Pinpoint the cell where the given text exists, returning its [X, Y] midpoint coordinate. 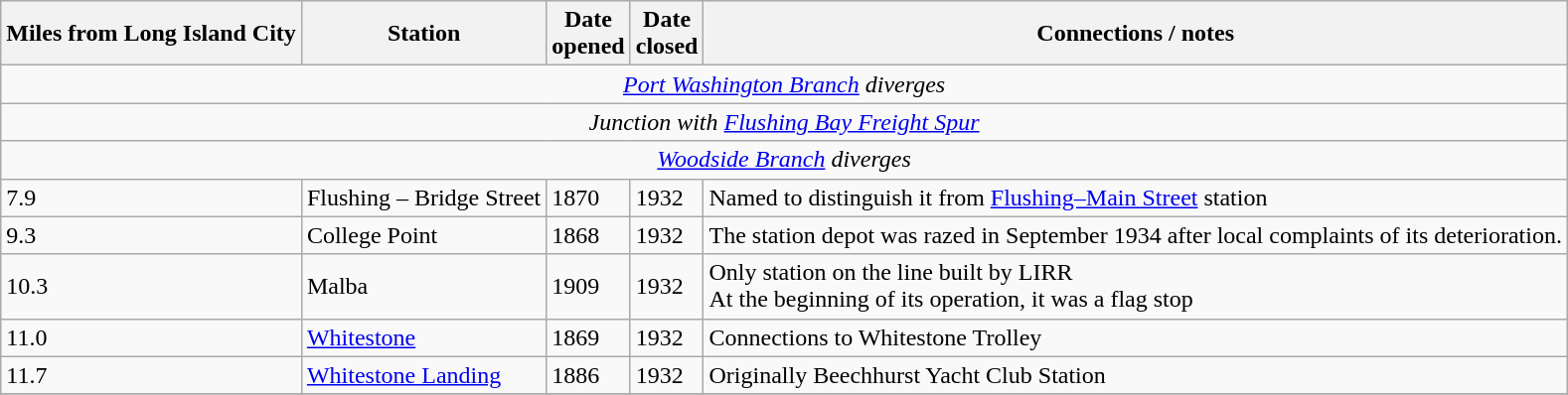
Named to distinguish it from Flushing–Main Street station [1135, 197]
Whitestone Landing [423, 375]
Originally Beechhurst Yacht Club Station [1135, 375]
Woodside Branch diverges [785, 160]
Connections / notes [1135, 34]
10.3 [151, 286]
Station [423, 34]
Junction with Flushing Bay Freight Spur [785, 122]
11.0 [151, 337]
Miles from Long Island City [151, 34]
Malba [423, 286]
Flushing – Bridge Street [423, 197]
Dateopened [588, 34]
11.7 [151, 375]
1870 [588, 197]
Connections to Whitestone Trolley [1135, 337]
College Point [423, 235]
Whitestone [423, 337]
1869 [588, 337]
1868 [588, 235]
The station depot was razed in September 1934 after local complaints of its deterioration. [1135, 235]
1909 [588, 286]
Only station on the line built by LIRRAt the beginning of its operation, it was a flag stop [1135, 286]
9.3 [151, 235]
Dateclosed [667, 34]
7.9 [151, 197]
Port Washington Branch diverges [785, 84]
1886 [588, 375]
